Determine the [x, y] coordinate at the center of the cell enclosing the given text.  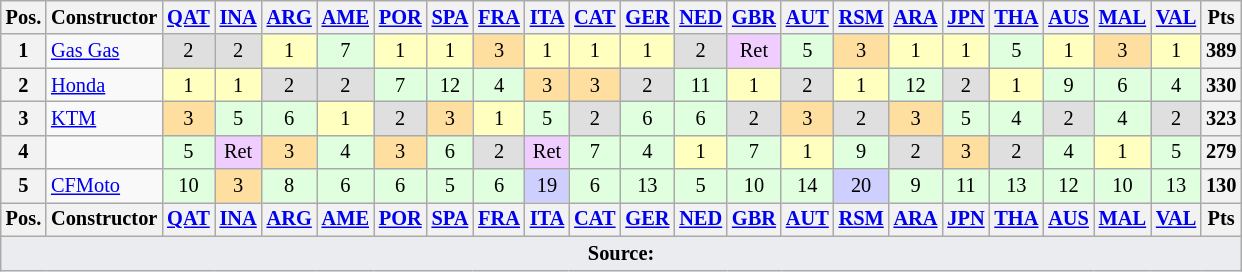
389 [1221, 51]
323 [1221, 118]
130 [1221, 186]
Source: [622, 253]
Gas Gas [104, 51]
330 [1221, 85]
19 [547, 186]
279 [1221, 152]
20 [862, 186]
8 [290, 186]
CFMoto [104, 186]
KTM [104, 118]
14 [808, 186]
Honda [104, 85]
